Detect which cell encompasses the target text, then output its (x, y) center coordinate. 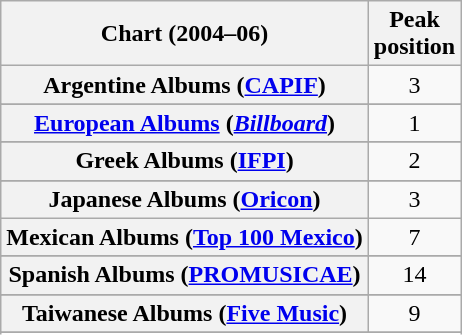
Chart (2004–06) (185, 34)
Spanish Albums (PROMUSICAE) (185, 275)
2 (414, 161)
Greek Albums (IFPI) (185, 161)
Peakposition (414, 34)
14 (414, 275)
Japanese Albums (Oricon) (185, 199)
Argentine Albums (CAPIF) (185, 85)
European Albums (Billboard) (185, 123)
9 (414, 313)
Mexican Albums (Top 100 Mexico) (185, 237)
Taiwanese Albums (Five Music) (185, 313)
1 (414, 123)
7 (414, 237)
